Capture the cell that displays the provided text and extract its [x, y] central coordinate. 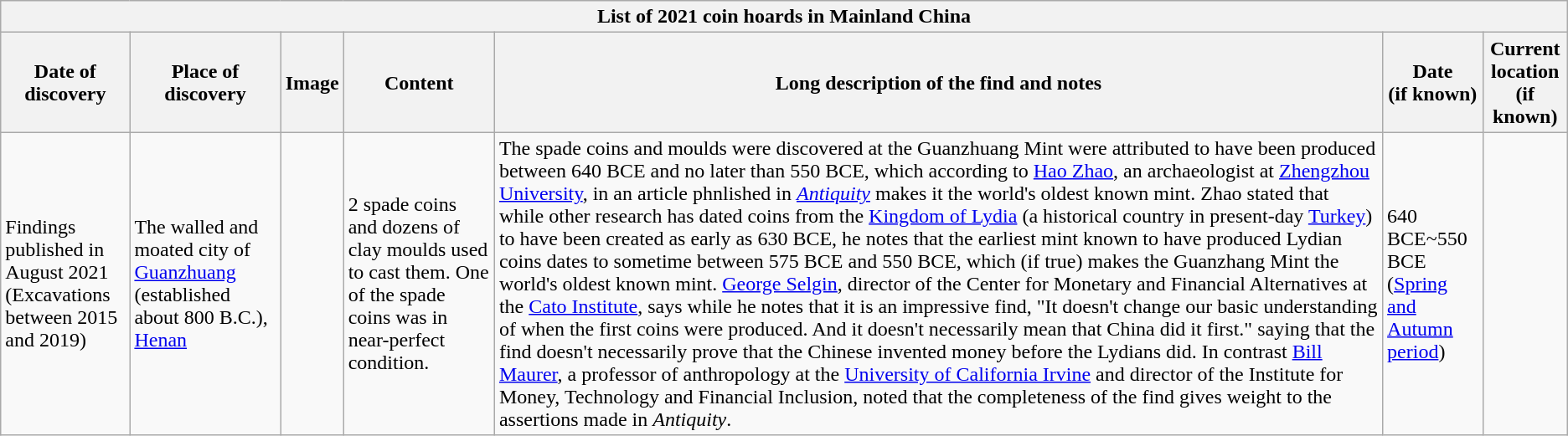
Current location(if known) [1524, 82]
2 spade coins and dozens of clay moulds used to cast them. One of the spade coins was in near-perfect condition. [419, 284]
Findings published in August 2021(Excavations between 2015 and 2019) [65, 284]
Long description of the find and notes [938, 82]
Date(if known) [1433, 82]
640 BCE~550 BCE(Spring and Autumn period) [1433, 284]
The walled and moated city of Guanzhuang (established about 800 B.C.), Henan [205, 284]
Place of discovery [205, 82]
Image [312, 82]
List of 2021 coin hoards in Mainland China [784, 17]
Date of discovery [65, 82]
Content [419, 82]
